Extract the (x, y) coordinate from the center of the cell holding the provided text.  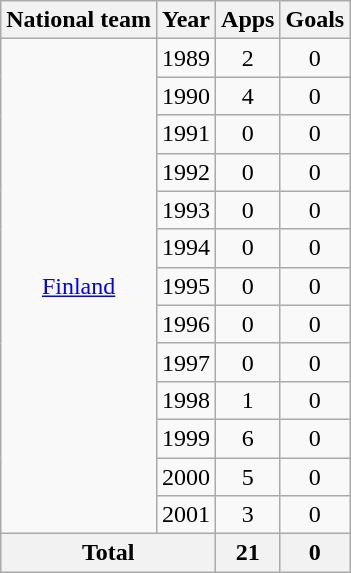
1989 (186, 58)
Total (108, 553)
6 (248, 438)
1994 (186, 248)
2001 (186, 515)
3 (248, 515)
1995 (186, 286)
1998 (186, 400)
1992 (186, 172)
1997 (186, 362)
2 (248, 58)
2000 (186, 477)
5 (248, 477)
Finland (79, 286)
1 (248, 400)
1996 (186, 324)
21 (248, 553)
Apps (248, 20)
1999 (186, 438)
1993 (186, 210)
1991 (186, 134)
Goals (315, 20)
National team (79, 20)
1990 (186, 96)
4 (248, 96)
Year (186, 20)
